Provide the [X, Y] coordinate of the cell's center where the given text is located.  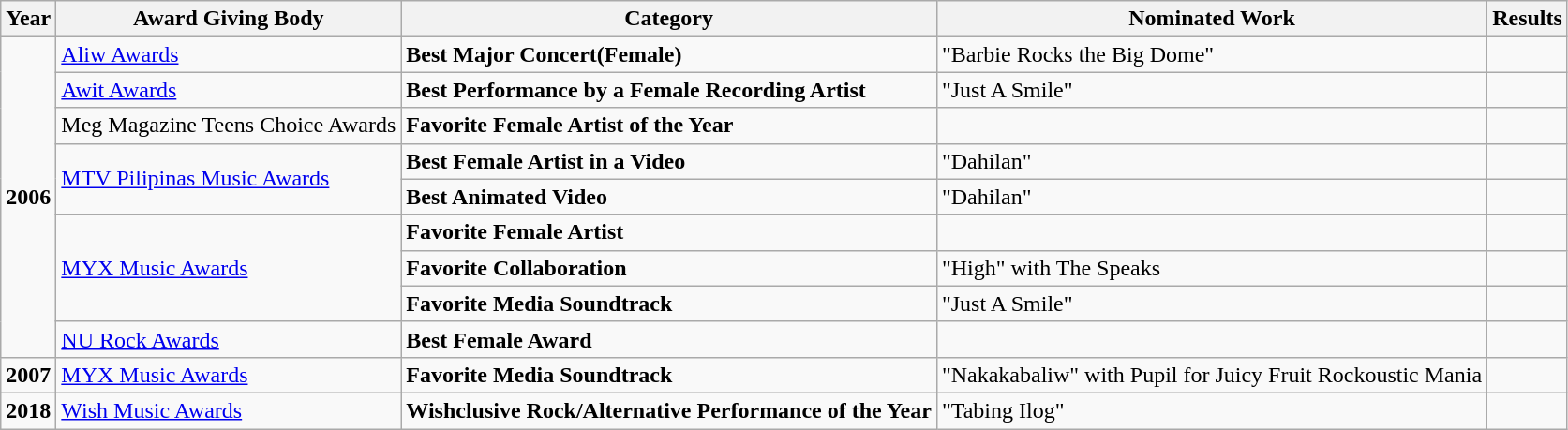
Best Female Artist in a Video [669, 161]
Favorite Female Artist [669, 232]
"Nakakabaliw" with Pupil for Juicy Fruit Rockoustic Mania [1211, 375]
Best Animated Video [669, 197]
Favorite Female Artist of the Year [669, 126]
Aliw Awards [229, 54]
Best Major Concert(Female) [669, 54]
Best Performance by a Female Recording Artist [669, 90]
Category [669, 19]
"Barbie Rocks the Big Dome" [1211, 54]
Year [28, 19]
Meg Magazine Teens Choice Awards [229, 126]
2006 [28, 197]
Award Giving Body [229, 19]
"Tabing Ilog" [1211, 410]
Favorite Collaboration [669, 268]
Results [1528, 19]
Nominated Work [1211, 19]
Wish Music Awards [229, 410]
2018 [28, 410]
MTV Pilipinas Music Awards [229, 179]
Wishclusive Rock/Alternative Performance of the Year [669, 410]
Best Female Award [669, 339]
2007 [28, 375]
NU Rock Awards [229, 339]
Awit Awards [229, 90]
"High" with The Speaks [1211, 268]
